Return (x, y) of the center of cell containing provided text 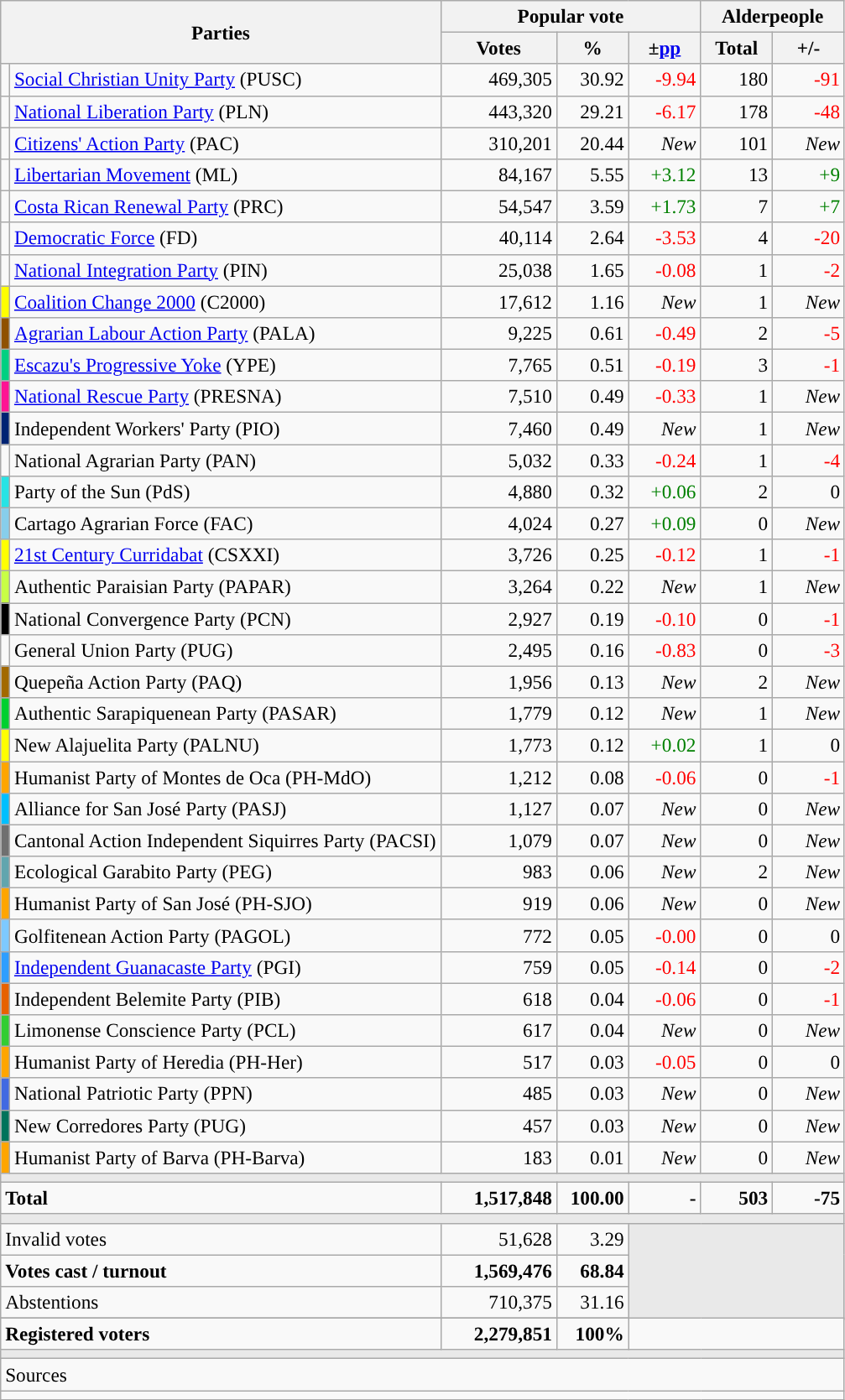
2,495 (498, 650)
2,279,851 (498, 1334)
3,264 (498, 586)
+9 (809, 174)
+1.73 (665, 206)
4,880 (498, 492)
Parties (221, 32)
310,201 (498, 143)
Sources (423, 1374)
1,127 (498, 809)
30.92 (592, 80)
Independent Guanacaste Party (PGI) (225, 967)
Registered voters (221, 1334)
4,024 (498, 523)
5,032 (498, 460)
503 (737, 1198)
0.16 (592, 650)
178 (737, 112)
+0.09 (665, 523)
General Union Party (PUG) (225, 650)
-0.08 (665, 270)
Cantonal Action Independent Siquirres Party (PACSI) (225, 841)
-20 (809, 238)
919 (498, 903)
3.29 (592, 1239)
1,517,848 (498, 1198)
-0.10 (665, 618)
Abstentions (221, 1302)
617 (498, 1030)
710,375 (498, 1302)
-9.94 (665, 80)
+/- (809, 48)
1.16 (592, 301)
4 (737, 238)
-0.05 (665, 1062)
469,305 (498, 80)
-0.33 (665, 397)
759 (498, 967)
2,927 (498, 618)
0.27 (592, 523)
-3 (809, 650)
Independent Workers' Party (PIO) (225, 428)
+0.02 (665, 745)
Humanist Party of Montes de Oca (PH-MdO) (225, 777)
7 (737, 206)
51,628 (498, 1239)
-0.49 (665, 333)
Libertarian Movement (ML) (225, 174)
68.84 (592, 1270)
13 (737, 174)
21st Century Curridabat (CSXXI) (225, 555)
Quepeña Action Party (PAQ) (225, 682)
618 (498, 998)
17,612 (498, 301)
Authentic Sarapiquenean Party (PASAR) (225, 713)
National Agrarian Party (PAN) (225, 460)
0.25 (592, 555)
-48 (809, 112)
+0.06 (665, 492)
1,212 (498, 777)
National Rescue Party (PRESNA) (225, 397)
0.22 (592, 586)
Popular vote (571, 16)
3.59 (592, 206)
84,167 (498, 174)
1,773 (498, 745)
-75 (809, 1198)
54,547 (498, 206)
772 (498, 935)
180 (737, 80)
Limonense Conscience Party (PCL) (225, 1030)
Agrarian Labour Action Party (PALA) (225, 333)
Golfitenean Action Party (PAGOL) (225, 935)
Authentic Paraisian Party (PAPAR) (225, 586)
Votes cast / turnout (221, 1270)
-0.00 (665, 935)
-5 (809, 333)
-3.53 (665, 238)
Ecological Garabito Party (PEG) (225, 872)
Cartago Agrarian Force (FAC) (225, 523)
2.64 (592, 238)
Escazu's Progressive Yoke (YPE) (225, 365)
7,510 (498, 397)
-0.24 (665, 460)
40,114 (498, 238)
-0.14 (665, 967)
0.51 (592, 365)
Citizens' Action Party (PAC) (225, 143)
183 (498, 1157)
Party of the Sun (PdS) (225, 492)
National Liberation Party (PLN) (225, 112)
983 (498, 872)
485 (498, 1094)
0.01 (592, 1157)
Invalid votes (221, 1239)
100.00 (592, 1198)
0.32 (592, 492)
1,956 (498, 682)
-91 (809, 80)
±pp (665, 48)
1,779 (498, 713)
Alliance for San José Party (PASJ) (225, 809)
0.08 (592, 777)
0.19 (592, 618)
National Convergence Party (PCN) (225, 618)
7,765 (498, 365)
1.65 (592, 270)
- (665, 1198)
1,079 (498, 841)
-6.17 (665, 112)
New Alajuelita Party (PALNU) (225, 745)
-0.19 (665, 365)
Humanist Party of Heredia (PH-Her) (225, 1062)
101 (737, 143)
% (592, 48)
National Integration Party (PIN) (225, 270)
Independent Belemite Party (PIB) (225, 998)
443,320 (498, 112)
Alderpeople (773, 16)
-0.12 (665, 555)
0.33 (592, 460)
25,038 (498, 270)
31.16 (592, 1302)
Humanist Party of San José (PH-SJO) (225, 903)
Coalition Change 2000 (C2000) (225, 301)
Votes (498, 48)
0.13 (592, 682)
New Corredores Party (PUG) (225, 1126)
20.44 (592, 143)
7,460 (498, 428)
-4 (809, 460)
517 (498, 1062)
Humanist Party of Barva (PH-Barva) (225, 1157)
3 (737, 365)
National Patriotic Party (PPN) (225, 1094)
+3.12 (665, 174)
5.55 (592, 174)
9,225 (498, 333)
Social Christian Unity Party (PUSC) (225, 80)
+7 (809, 206)
1,569,476 (498, 1270)
457 (498, 1126)
29.21 (592, 112)
Democratic Force (FD) (225, 238)
Costa Rican Renewal Party (PRC) (225, 206)
3,726 (498, 555)
-0.83 (665, 650)
100% (592, 1334)
0.61 (592, 333)
